Provide the (x, y) coordinate of the cell's center where the given text is located.  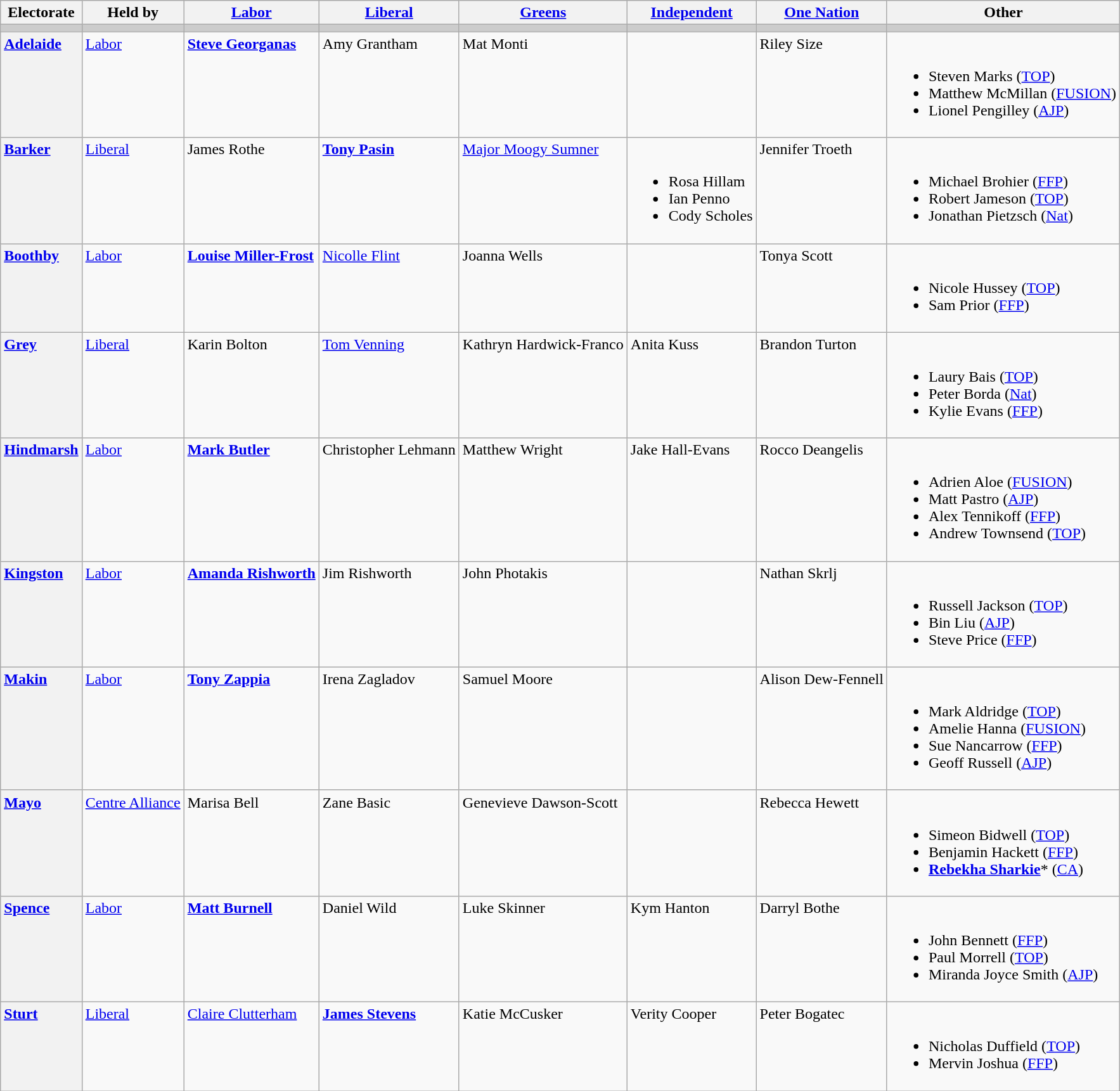
Hindmarsh (41, 500)
Marisa Bell (251, 843)
Claire Clutterham (251, 1046)
Makin (41, 728)
Simeon Bidwell (TOP)Benjamin Hackett (FFP)Rebekha Sharkie* (CA) (1003, 843)
Darryl Bothe (821, 948)
Verity Cooper (692, 1046)
Riley Size (821, 85)
Adelaide (41, 85)
Independent (692, 13)
Samuel Moore (543, 728)
Tony Zappia (251, 728)
Christopher Lehmann (389, 500)
Nicole Hussey (TOP)Sam Prior (FFP) (1003, 288)
Mayo (41, 843)
Barker (41, 190)
Louise Miller-Frost (251, 288)
Daniel Wild (389, 948)
John Bennett (FFP)Paul Morrell (TOP)Miranda Joyce Smith (AJP) (1003, 948)
Michael Brohier (FFP)Robert Jameson (TOP)Jonathan Pietzsch (Nat) (1003, 190)
Steven Marks (TOP)Matthew McMillan (FUSION)Lionel Pengilley (AJP) (1003, 85)
Nathan Skrlj (821, 614)
Russell Jackson (TOP)Bin Liu (AJP)Steve Price (FFP) (1003, 614)
James Stevens (389, 1046)
Peter Bogatec (821, 1046)
Rebecca Hewett (821, 843)
Jennifer Troeth (821, 190)
Alison Dew-Fennell (821, 728)
Boothby (41, 288)
Matt Burnell (251, 948)
Mark Butler (251, 500)
John Photakis (543, 614)
Centre Alliance (133, 843)
Nicholas Duffield (TOP)Mervin Joshua (FFP) (1003, 1046)
Other (1003, 13)
Kym Hanton (692, 948)
James Rothe (251, 190)
Zane Basic (389, 843)
Mark Aldridge (TOP) Amelie Hanna (FUSION)Sue Nancarrow (FFP)Geoff Russell (AJP) (1003, 728)
Steve Georganas (251, 85)
Tony Pasin (389, 190)
Spence (41, 948)
Genevieve Dawson-Scott (543, 843)
Karin Bolton (251, 385)
Katie McCusker (543, 1046)
Laury Bais (TOP)Peter Borda (Nat)Kylie Evans (FFP) (1003, 385)
Kathryn Hardwick-Franco (543, 385)
Brandon Turton (821, 385)
Held by (133, 13)
Matthew Wright (543, 500)
Kingston (41, 614)
Sturt (41, 1046)
Tom Venning (389, 385)
Rocco Deangelis (821, 500)
Joanna Wells (543, 288)
Tonya Scott (821, 288)
Amanda Rishworth (251, 614)
Jim Rishworth (389, 614)
Anita Kuss (692, 385)
Greens (543, 13)
Rosa HillamIan PennoCody Scholes (692, 190)
One Nation (821, 13)
Amy Grantham (389, 85)
Major Moogy Sumner (543, 190)
Electorate (41, 13)
Luke Skinner (543, 948)
Nicolle Flint (389, 288)
Irena Zagladov (389, 728)
Grey (41, 385)
Mat Monti (543, 85)
Adrien Aloe (FUSION)Matt Pastro (AJP)Alex Tennikoff (FFP)Andrew Townsend (TOP) (1003, 500)
Jake Hall-Evans (692, 500)
